Pinpoint the cell where the given text exists, returning its (X, Y) midpoint coordinate. 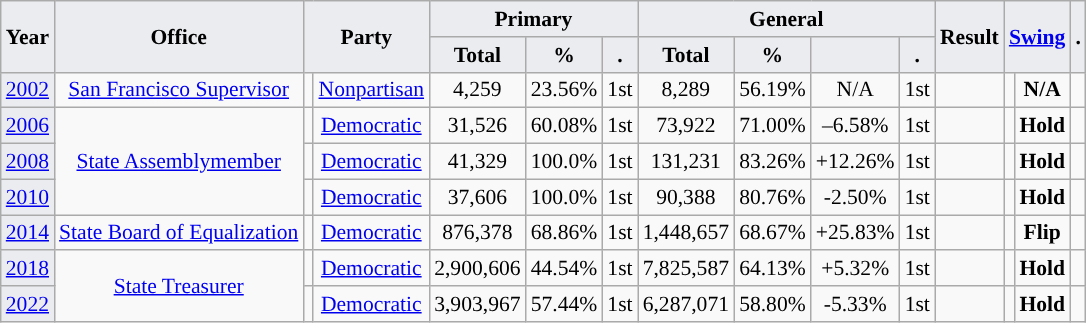
23.56% (564, 90)
Primary (533, 19)
2006 (28, 126)
7,825,587 (686, 269)
-5.33% (856, 304)
44.54% (564, 269)
73,922 (686, 126)
68.67% (772, 233)
57.44% (564, 304)
58.80% (772, 304)
Office (178, 36)
2010 (28, 197)
–6.58% (856, 126)
Result (970, 36)
2014 (28, 233)
State Treasurer (178, 286)
San Francisco Supervisor (178, 90)
Swing (1038, 36)
General (786, 19)
131,231 (686, 162)
2,900,606 (477, 269)
876,378 (477, 233)
+12.26% (856, 162)
37,606 (477, 197)
+5.32% (856, 269)
-2.50% (856, 197)
State Board of Equalization (178, 233)
8,289 (686, 90)
4,259 (477, 90)
90,388 (686, 197)
68.86% (564, 233)
71.00% (772, 126)
2022 (28, 304)
+25.83% (856, 233)
6,287,071 (686, 304)
56.19% (772, 90)
2008 (28, 162)
2002 (28, 90)
2018 (28, 269)
State Assemblymember (178, 162)
Flip (1042, 233)
1,448,657 (686, 233)
83.26% (772, 162)
80.76% (772, 197)
31,526 (477, 126)
64.13% (772, 269)
60.08% (564, 126)
Year (28, 36)
Nonpartisan (371, 90)
Party (366, 36)
41,329 (477, 162)
3,903,967 (477, 304)
